Provide the [X, Y] coordinate of the cell's center where the given text is located.  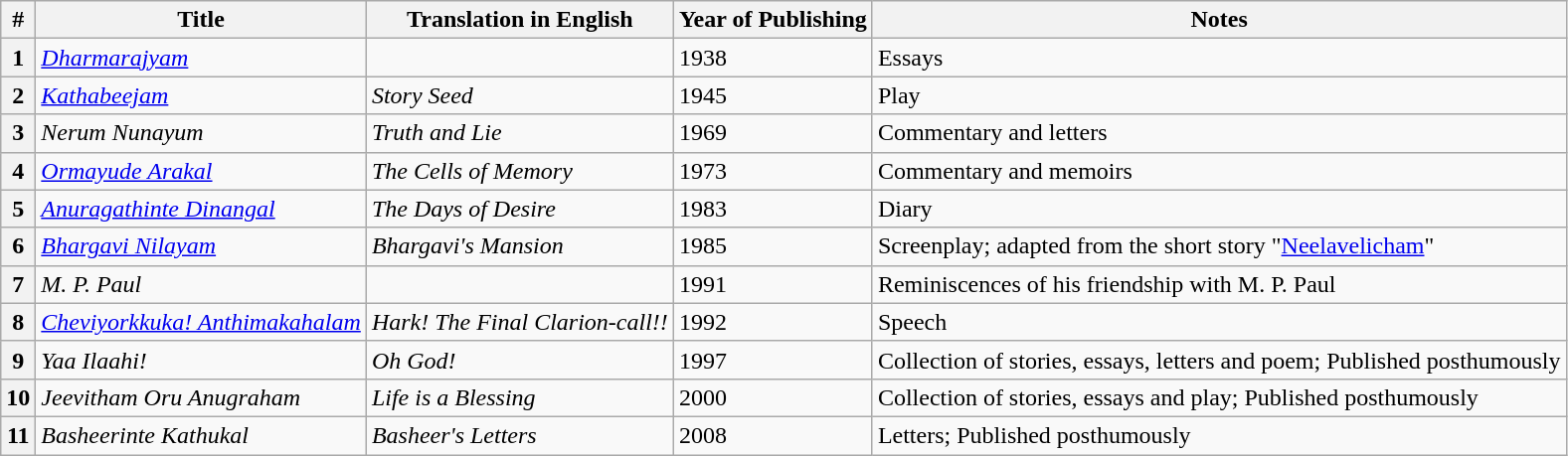
1985 [773, 246]
Commentary and memoirs [1219, 171]
Reminiscences of his friendship with M. P. Paul [1219, 284]
Basheer's Letters [519, 435]
Nerum Nunayum [201, 133]
The Days of Desire [519, 209]
Bhargavi Nilayam [201, 246]
Yaa Ilaahi! [201, 360]
5 [18, 209]
1991 [773, 284]
Life is a Blessing [519, 397]
2008 [773, 435]
Ormayude Arakal [201, 171]
Basheerinte Kathukal [201, 435]
Story Seed [519, 95]
Hark! The Final Clarion-call!! [519, 322]
Year of Publishing [773, 20]
1997 [773, 360]
Diary [1219, 209]
Commentary and letters [1219, 133]
3 [18, 133]
Collection of stories, essays, letters and poem; Published posthumously [1219, 360]
Collection of stories, essays and play; Published posthumously [1219, 397]
Jeevitham Oru Anugraham [201, 397]
10 [18, 397]
Dharmarajyam [201, 58]
1992 [773, 322]
4 [18, 171]
2 [18, 95]
1973 [773, 171]
The Cells of Memory [519, 171]
9 [18, 360]
1945 [773, 95]
2000 [773, 397]
Title [201, 20]
11 [18, 435]
6 [18, 246]
Speech [1219, 322]
Truth and Lie [519, 133]
Screenplay; adapted from the short story "Neelavelicham" [1219, 246]
Cheviyorkkuka! Anthimakahalam [201, 322]
Bhargavi's Mansion [519, 246]
M. P. Paul [201, 284]
1983 [773, 209]
Letters; Published posthumously [1219, 435]
1938 [773, 58]
1 [18, 58]
Essays [1219, 58]
Translation in English [519, 20]
Play [1219, 95]
# [18, 20]
7 [18, 284]
8 [18, 322]
1969 [773, 133]
Kathabeejam [201, 95]
Notes [1219, 20]
Anuragathinte Dinangal [201, 209]
Oh God! [519, 360]
